For the text-containing cell, return its midpoint in [x, y] coordinate format. 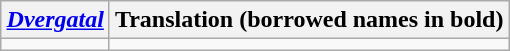
Translation (borrowed names in bold) [309, 20]
Dvergatal [55, 20]
